For the text-containing cell, return its midpoint in [x, y] coordinate format. 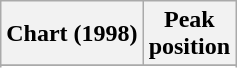
Peakposition [189, 34]
Chart (1998) [72, 34]
